From the cell containing the given text, extract its center point as [x, y] coordinate. 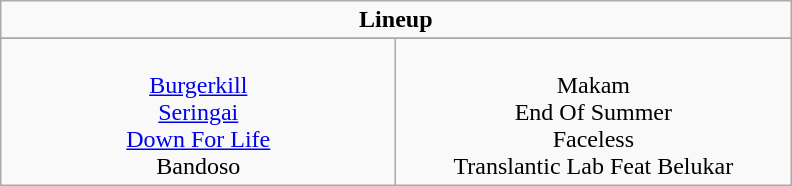
Makam End Of Summer Faceless Translantic Lab Feat Belukar [594, 112]
Lineup [396, 20]
Burgerkill Seringai Down For Life Bandoso [198, 112]
